Output the [x, y] coordinate of the center of the cell containing the given text.  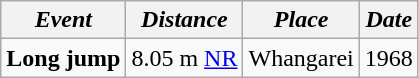
Event [64, 20]
Date [388, 20]
Long jump [64, 58]
8.05 m NR [184, 58]
1968 [388, 58]
Distance [184, 20]
Whangarei [301, 58]
Place [301, 20]
